Locate the cell with the specified text and output its [X, Y] center coordinate. 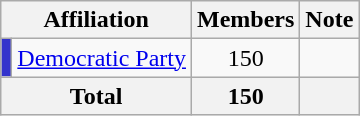
Affiliation [96, 20]
Members [245, 20]
Total [96, 96]
Democratic Party [102, 58]
Note [330, 20]
